For the text-containing cell, return its midpoint in (x, y) coordinate format. 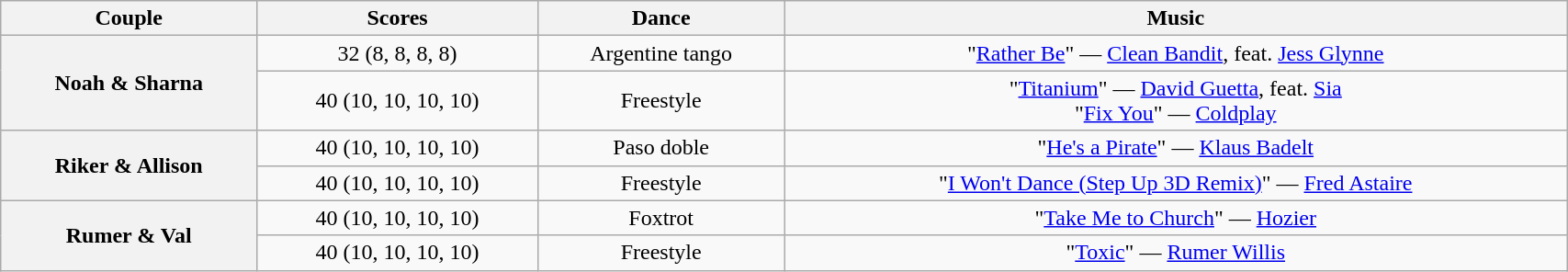
Dance (660, 18)
"Rather Be" — Clean Bandit, feat. Jess Glynne (1176, 53)
Noah & Sharna (129, 83)
32 (8, 8, 8, 8) (398, 53)
"Toxic" — Rumer Willis (1176, 253)
"Take Me to Church" — Hozier (1176, 218)
Argentine tango (660, 53)
"I Won't Dance (Step Up 3D Remix)" — Fred Astaire (1176, 183)
Music (1176, 18)
"Titanium" — David Guetta, feat. Sia"Fix You" — Coldplay (1176, 101)
Paso doble (660, 148)
Scores (398, 18)
Couple (129, 18)
"He's a Pirate" — Klaus Badelt (1176, 148)
Riker & Allison (129, 165)
Foxtrot (660, 218)
Rumer & Val (129, 235)
